For the text-containing cell, return its midpoint in (x, y) coordinate format. 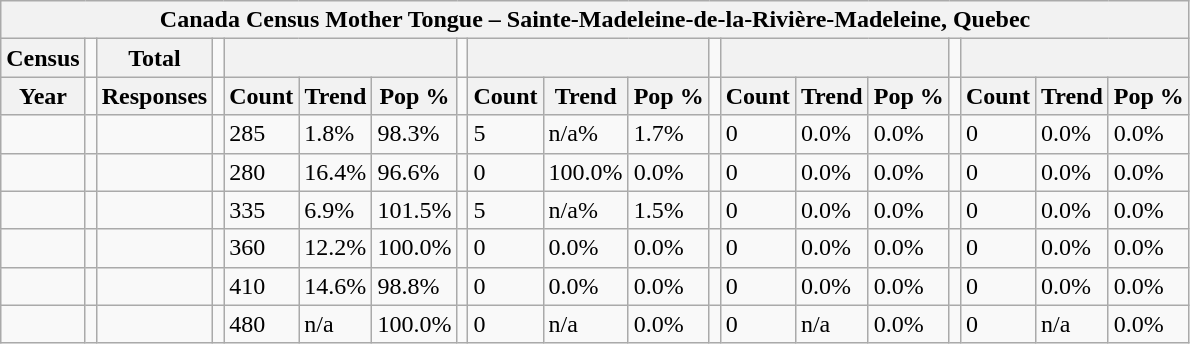
1.5% (668, 210)
480 (262, 324)
Census (43, 58)
101.5% (414, 210)
Responses (154, 96)
96.6% (414, 172)
98.8% (414, 286)
1.8% (336, 134)
285 (262, 134)
6.9% (336, 210)
16.4% (336, 172)
410 (262, 286)
12.2% (336, 248)
335 (262, 210)
98.3% (414, 134)
Canada Census Mother Tongue – Sainte-Madeleine-de-la-Rivière-Madeleine, Quebec (596, 20)
360 (262, 248)
14.6% (336, 286)
1.7% (668, 134)
Year (43, 96)
280 (262, 172)
Total (154, 58)
